Output the [X, Y] coordinate of the center of the cell containing the given text.  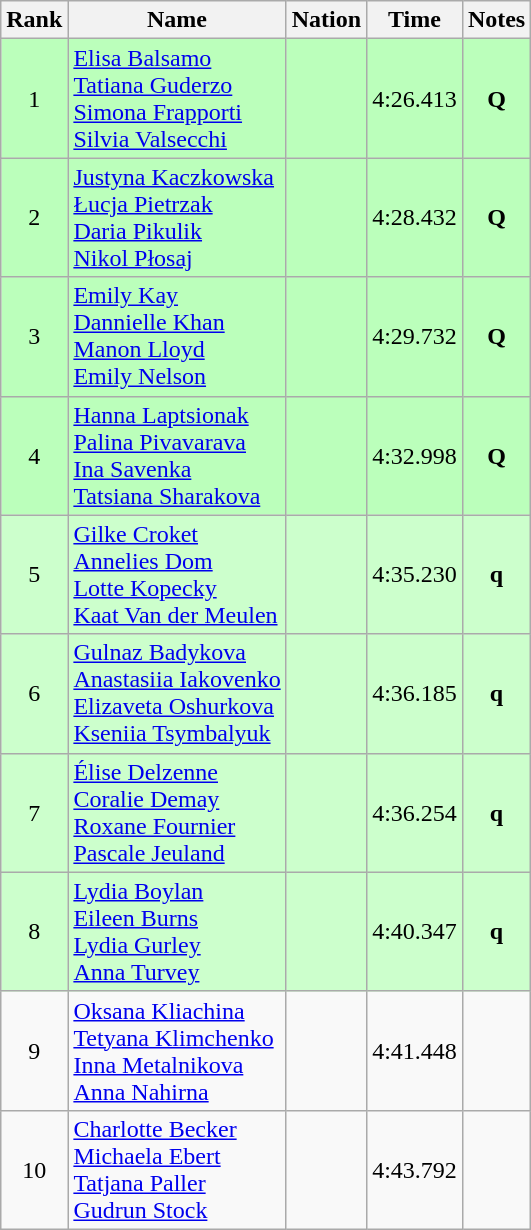
9 [34, 1050]
4:43.792 [415, 1170]
Time [415, 20]
4:36.185 [415, 694]
Name [177, 20]
Nation [326, 20]
Gulnaz BadykovaAnastasiia IakovenkoElizaveta OshurkovaKseniia Tsymbalyuk [177, 694]
4 [34, 456]
Charlotte BeckerMichaela EbertTatjana PallerGudrun Stock [177, 1170]
3 [34, 336]
Elisa BalsamoTatiana GuderzoSimona FrapportiSilvia Valsecchi [177, 98]
4:28.432 [415, 218]
4:32.998 [415, 456]
4:40.347 [415, 932]
Hanna LaptsionakPalina PivavaravaIna SavenkaTatsiana Sharakova [177, 456]
Oksana KliachinaTetyana KlimchenkoInna MetalnikovaAnna Nahirna [177, 1050]
4:29.732 [415, 336]
4:35.230 [415, 574]
Emily KayDannielle KhanManon LloydEmily Nelson [177, 336]
Rank [34, 20]
6 [34, 694]
4:26.413 [415, 98]
2 [34, 218]
5 [34, 574]
10 [34, 1170]
8 [34, 932]
7 [34, 812]
Élise DelzenneCoralie DemayRoxane FournierPascale Jeuland [177, 812]
Lydia BoylanEileen BurnsLydia GurleyAnna Turvey [177, 932]
4:36.254 [415, 812]
4:41.448 [415, 1050]
Gilke CroketAnnelies DomLotte KopeckyKaat Van der Meulen [177, 574]
Justyna KaczkowskaŁucja PietrzakDaria PikulikNikol Płosaj [177, 218]
1 [34, 98]
Notes [496, 20]
